Return the [x, y] coordinate for the center point of the cell that contains the specified text.  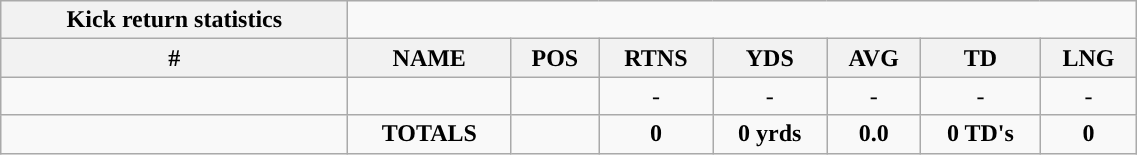
NAME [430, 58]
POS [555, 58]
Kick return statistics [174, 20]
TOTALS [430, 134]
TD [980, 58]
0.0 [874, 134]
0 TD's [980, 134]
# [174, 58]
LNG [1088, 58]
RTNS [656, 58]
AVG [874, 58]
0 yrds [770, 134]
YDS [770, 58]
